Locate the cell with the specified text and output its (X, Y) center coordinate. 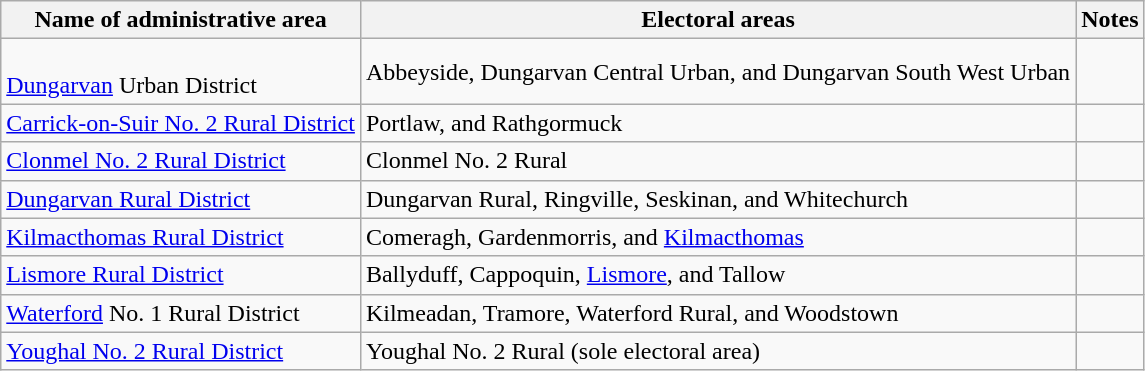
Name of administrative area (181, 20)
Youghal No. 2 Rural (sole electoral area) (718, 351)
Dungarvan Rural District (181, 199)
Kilmeadan, Tramore, Waterford Rural, and Woodstown (718, 313)
Dungarvan Urban District (181, 72)
Youghal No. 2 Rural District (181, 351)
Comeragh, Gardenmorris, and Kilmacthomas (718, 237)
Clonmel No. 2 Rural (718, 161)
Kilmacthomas Rural District (181, 237)
Lismore Rural District (181, 275)
Waterford No. 1 Rural District (181, 313)
Ballyduff, Cappoquin, Lismore, and Tallow (718, 275)
Clonmel No. 2 Rural District (181, 161)
Notes (1110, 20)
Portlaw, and Rathgormuck (718, 123)
Dungarvan Rural, Ringville, Seskinan, and Whitechurch (718, 199)
Carrick-on-Suir No. 2 Rural District (181, 123)
Electoral areas (718, 20)
Abbeyside, Dungarvan Central Urban, and Dungarvan South West Urban (718, 72)
